Scan for the cell matching the given text and deliver its (x, y) coordinate at center. 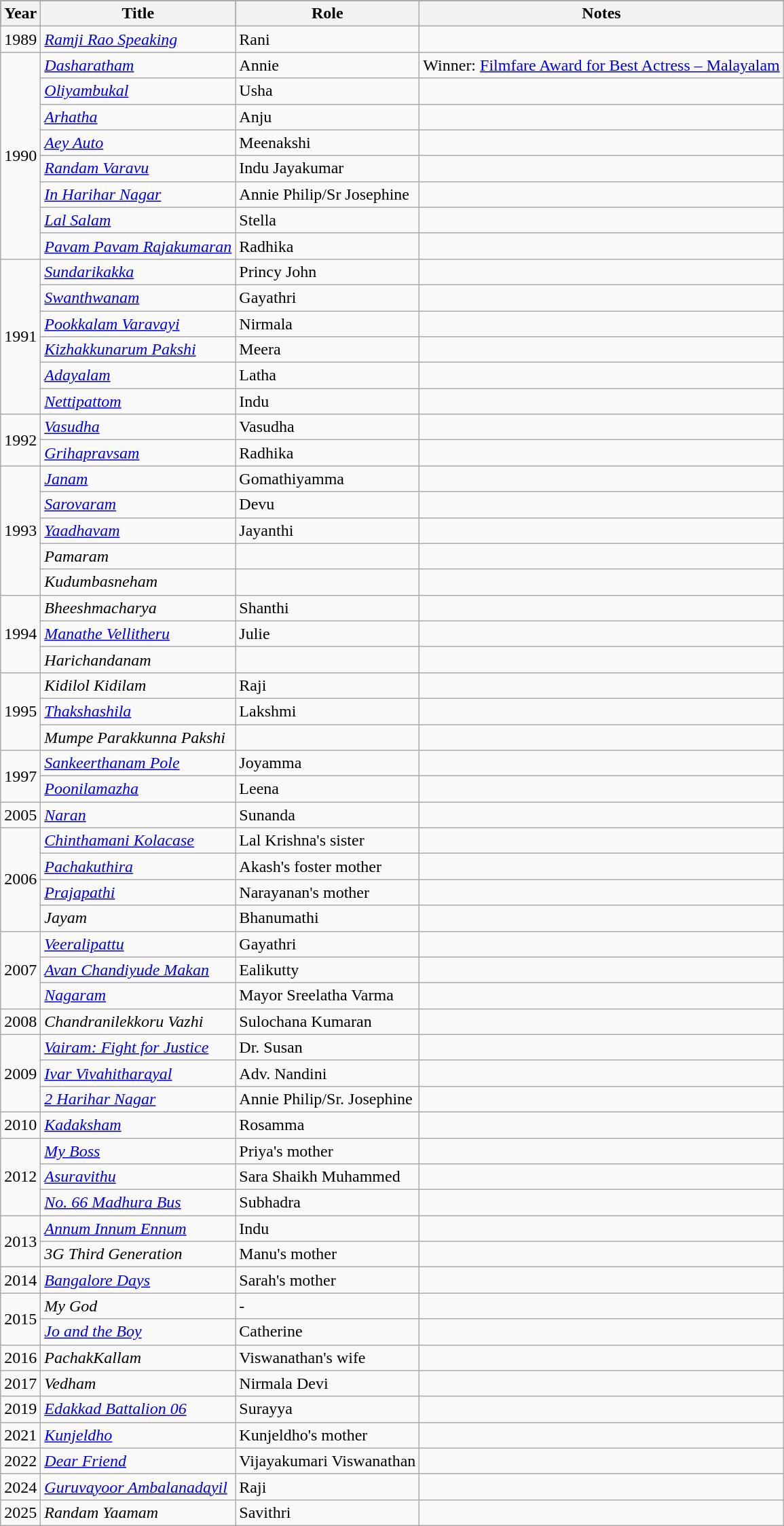
Nagaram (138, 996)
Leena (327, 789)
Sunanda (327, 815)
Sundarikakka (138, 272)
Nettipattom (138, 401)
Randam Varavu (138, 168)
Sarovaram (138, 505)
Lakshmi (327, 711)
Lal Krishna's sister (327, 841)
Pachakuthira (138, 867)
Nirmala Devi (327, 1383)
2008 (20, 1021)
Asuravithu (138, 1177)
Surayya (327, 1409)
Gomathiyamma (327, 479)
2015 (20, 1319)
Dasharatham (138, 65)
2 Harihar Nagar (138, 1099)
Devu (327, 505)
1994 (20, 634)
Kunjeldho's mother (327, 1435)
1991 (20, 336)
3G Third Generation (138, 1254)
Prajapathi (138, 892)
My God (138, 1306)
My Boss (138, 1151)
Adayalam (138, 376)
Annum Innum Ennum (138, 1229)
Pookkalam Varavayi (138, 324)
Pavam Pavam Rajakumaran (138, 246)
1995 (20, 711)
Viswanathan's wife (327, 1358)
Julie (327, 634)
Jayanthi (327, 530)
Title (138, 14)
Sulochana Kumaran (327, 1021)
Randam Yaamam (138, 1512)
2005 (20, 815)
Manu's mother (327, 1254)
Winner: Filmfare Award for Best Actress – Malayalam (601, 65)
Meenakshi (327, 143)
Kidilol Kidilam (138, 685)
2019 (20, 1409)
Poonilamazha (138, 789)
Harichandanam (138, 659)
In Harihar Nagar (138, 194)
Annie Philip/Sr. Josephine (327, 1099)
Janam (138, 479)
2024 (20, 1487)
Akash's foster mother (327, 867)
Adv. Nandini (327, 1073)
1997 (20, 776)
Yaadhavam (138, 530)
Joyamma (327, 763)
Dear Friend (138, 1461)
Chandranilekkoru Vazhi (138, 1021)
Edakkad Battalion 06 (138, 1409)
Catherine (327, 1332)
Annie (327, 65)
Stella (327, 220)
Annie Philip/Sr Josephine (327, 194)
Kudumbasneham (138, 582)
Vijayakumari Viswanathan (327, 1461)
- (327, 1306)
2010 (20, 1125)
Aey Auto (138, 143)
2007 (20, 970)
Jo and the Boy (138, 1332)
Indu Jayakumar (327, 168)
Sarah's mother (327, 1280)
Ivar Vivahitharayal (138, 1073)
2013 (20, 1241)
Sara Shaikh Muhammed (327, 1177)
2009 (20, 1073)
Bheeshmacharya (138, 608)
Guruvayoor Ambalanadayil (138, 1487)
Mayor Sreelatha Varma (327, 996)
Thakshashila (138, 711)
PachakKallam (138, 1358)
Swanthwanam (138, 297)
Chinthamani Kolacase (138, 841)
Naran (138, 815)
Dr. Susan (327, 1047)
Notes (601, 14)
Bangalore Days (138, 1280)
Manathe Vellitheru (138, 634)
2017 (20, 1383)
Jayam (138, 918)
2012 (20, 1177)
Year (20, 14)
Role (327, 14)
Vairam: Fight for Justice (138, 1047)
Oliyambukal (138, 91)
Pamaram (138, 556)
Lal Salam (138, 220)
2025 (20, 1512)
Veeralipattu (138, 944)
2006 (20, 879)
Kizhakkunarum Pakshi (138, 350)
No. 66 Madhura Bus (138, 1203)
Subhadra (327, 1203)
Latha (327, 376)
Usha (327, 91)
Kunjeldho (138, 1435)
Ramji Rao Speaking (138, 39)
Grihapravsam (138, 453)
1989 (20, 39)
Meera (327, 350)
Kadaksham (138, 1125)
Sankeerthanam Pole (138, 763)
1990 (20, 156)
2022 (20, 1461)
Narayanan's mother (327, 892)
Savithri (327, 1512)
1993 (20, 530)
1992 (20, 440)
Arhatha (138, 117)
Bhanumathi (327, 918)
Avan Chandiyude Makan (138, 970)
Nirmala (327, 324)
Ealikutty (327, 970)
Rani (327, 39)
2014 (20, 1280)
Rosamma (327, 1125)
Mumpe Parakkunna Pakshi (138, 737)
Shanthi (327, 608)
Anju (327, 117)
2021 (20, 1435)
Vedham (138, 1383)
Princy John (327, 272)
2016 (20, 1358)
Priya's mother (327, 1151)
